Extract the (X, Y) coordinate from the center of the cell holding the provided text.  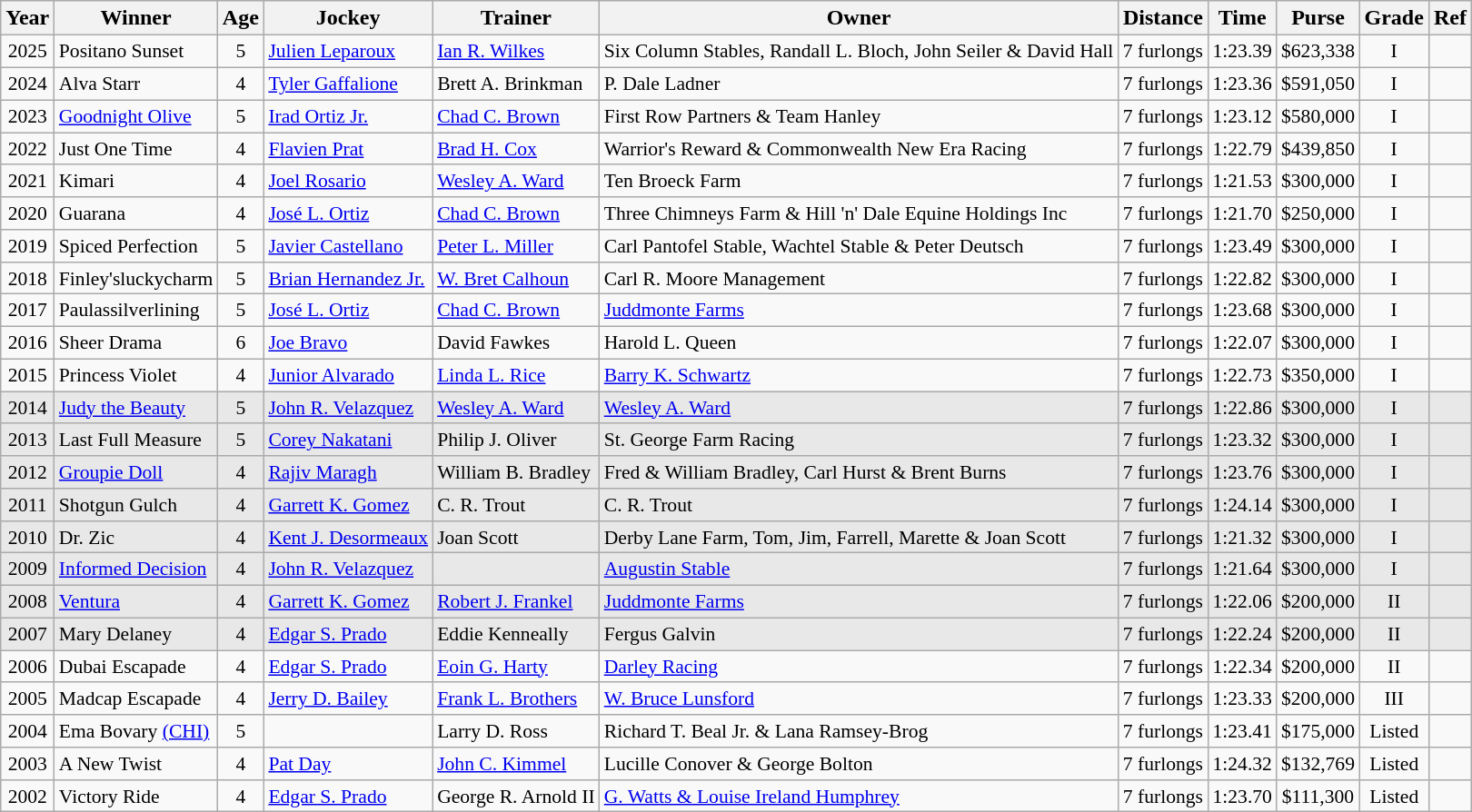
Brett A. Brinkman (516, 84)
Irad Ortiz Jr. (348, 116)
2019 (27, 246)
Eddie Kenneally (516, 634)
1:23.36 (1241, 84)
Corey Nakatani (348, 440)
$623,338 (1318, 52)
Fred & William Bradley, Carl Hurst & Brent Burns (860, 472)
1:23.70 (1241, 796)
Kimari (136, 181)
1:21.70 (1241, 213)
1:22.86 (1241, 408)
Guarana (136, 213)
Ref (1450, 18)
Augustin Stable (860, 569)
1:21.32 (1241, 537)
William B. Bradley (516, 472)
2004 (27, 731)
Six Column Stables, Randall L. Bloch, John Seiler & David Hall (860, 52)
Kent J. Desormeaux (348, 537)
Positano Sunset (136, 52)
Shotgun Gulch (136, 505)
1:23.39 (1241, 52)
Informed Decision (136, 569)
2013 (27, 440)
Goodnight Olive (136, 116)
Joel Rosario (348, 181)
1:24.14 (1241, 505)
David Fawkes (516, 342)
Finley'sluckycharm (136, 278)
Ian R. Wilkes (516, 52)
A New Twist (136, 764)
Madcap Escapade (136, 698)
Distance (1163, 18)
1:22.79 (1241, 149)
$132,769 (1318, 764)
Trainer (516, 18)
Grade (1394, 18)
2024 (27, 84)
1:22.24 (1241, 634)
$175,000 (1318, 731)
Just One Time (136, 149)
Winner (136, 18)
Joe Bravo (348, 342)
George R. Arnold II (516, 796)
1:23.32 (1241, 440)
2002 (27, 796)
Ten Broeck Farm (860, 181)
W. Bret Calhoun (516, 278)
$250,000 (1318, 213)
Harold L. Queen (860, 342)
1:23.76 (1241, 472)
Larry D. Ross (516, 731)
2014 (27, 408)
Darley Racing (860, 667)
Princess Violet (136, 375)
2010 (27, 537)
Ema Bovary (CHI) (136, 731)
1:23.12 (1241, 116)
2015 (27, 375)
1:23.33 (1241, 698)
1:23.68 (1241, 311)
Philip J. Oliver (516, 440)
Judy the Beauty (136, 408)
John C. Kimmel (516, 764)
2012 (27, 472)
1:22.73 (1241, 375)
1:21.64 (1241, 569)
$350,000 (1318, 375)
Ventura (136, 601)
Victory Ride (136, 796)
1:22.34 (1241, 667)
Rajiv Maragh (348, 472)
1:22.06 (1241, 601)
Pat Day (348, 764)
Peter L. Miller (516, 246)
1:22.82 (1241, 278)
Richard T. Beal Jr. & Lana Ramsey-Brog (860, 731)
$580,000 (1318, 116)
Javier Castellano (348, 246)
2009 (27, 569)
III (1394, 698)
Paulassilverlining (136, 311)
Warrior's Reward & Commonwealth New Era Racing (860, 149)
Owner (860, 18)
Three Chimneys Farm & Hill 'n' Dale Equine Holdings Inc (860, 213)
Alva Starr (136, 84)
Eoin G. Harty (516, 667)
Linda L. Rice (516, 375)
G. Watts & Louise Ireland Humphrey (860, 796)
Groupie Doll (136, 472)
First Row Partners & Team Hanley (860, 116)
W. Bruce Lunsford (860, 698)
Joan Scott (516, 537)
Brian Hernandez Jr. (348, 278)
Carl Pantofel Stable, Wachtel Stable & Peter Deutsch (860, 246)
2021 (27, 181)
Brad H. Cox (516, 149)
Junior Alvarado (348, 375)
Spiced Perfection (136, 246)
Dubai Escapade (136, 667)
Robert J. Frankel (516, 601)
$591,050 (1318, 84)
2025 (27, 52)
Fergus Galvin (860, 634)
Barry K. Schwartz (860, 375)
Mary Delaney (136, 634)
Jockey (348, 18)
$111,300 (1318, 796)
Tyler Gaffalione (348, 84)
Age (240, 18)
1:23.41 (1241, 731)
2017 (27, 311)
Year (27, 18)
Derby Lane Farm, Tom, Jim, Farrell, Marette & Joan Scott (860, 537)
$439,850 (1318, 149)
Dr. Zic (136, 537)
Frank L. Brothers (516, 698)
2020 (27, 213)
Flavien Prat (348, 149)
2011 (27, 505)
Sheer Drama (136, 342)
Lucille Conover & George Bolton (860, 764)
6 (240, 342)
2006 (27, 667)
2007 (27, 634)
2022 (27, 149)
Time (1241, 18)
2018 (27, 278)
1:22.07 (1241, 342)
1:21.53 (1241, 181)
2003 (27, 764)
Carl R. Moore Management (860, 278)
2005 (27, 698)
Jerry D. Bailey (348, 698)
Purse (1318, 18)
P. Dale Ladner (860, 84)
2008 (27, 601)
1:24.32 (1241, 764)
St. George Farm Racing (860, 440)
Last Full Measure (136, 440)
1:23.49 (1241, 246)
2016 (27, 342)
Julien Leparoux (348, 52)
2023 (27, 116)
